Determine the [x, y] coordinate at the center of the cell enclosing the given text.  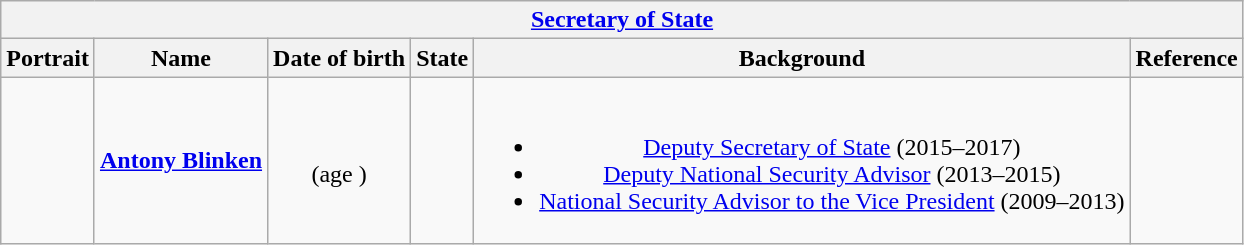
Antony Blinken [180, 160]
Secretary of State [622, 20]
(age ) [340, 160]
Date of birth [340, 58]
State [442, 58]
Reference [1186, 58]
Background [802, 58]
Name [180, 58]
Portrait [48, 58]
Deputy Secretary of State (2015–2017)Deputy National Security Advisor (2013–2015)National Security Advisor to the Vice President (2009–2013) [802, 160]
